Determine the [X, Y] coordinate at the center of the cell enclosing the given text.  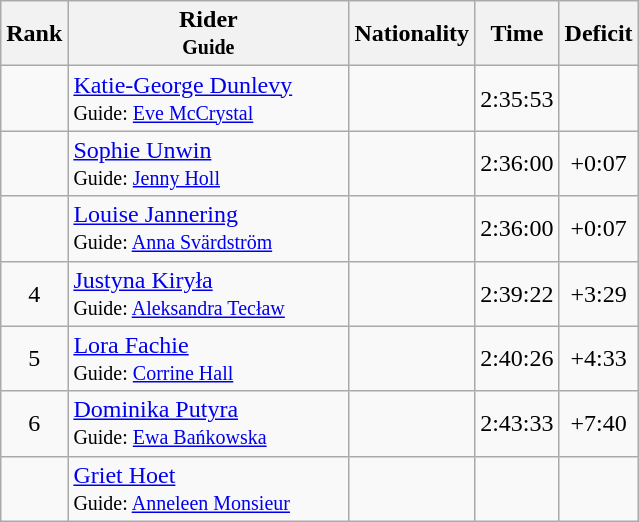
Justyna KiryłaGuide: Aleksandra Tecław [208, 294]
Katie-George DunlevyGuide: Eve McCrystal [208, 98]
Sophie UnwinGuide: Jenny Holl [208, 164]
+7:40 [598, 424]
+4:33 [598, 358]
Lora FachieGuide: Corrine Hall [208, 358]
2:39:22 [517, 294]
Dominika PutyraGuide: Ewa Bańkowska [208, 424]
Time [517, 34]
5 [34, 358]
RiderGuide [208, 34]
Deficit [598, 34]
4 [34, 294]
Nationality [412, 34]
Griet HoetGuide: Anneleen Monsieur [208, 488]
2:35:53 [517, 98]
Rank [34, 34]
2:43:33 [517, 424]
Louise JanneringGuide: Anna Svärdström [208, 228]
6 [34, 424]
2:40:26 [517, 358]
+3:29 [598, 294]
